Pinpoint the cell where the given text exists, returning its (X, Y) midpoint coordinate. 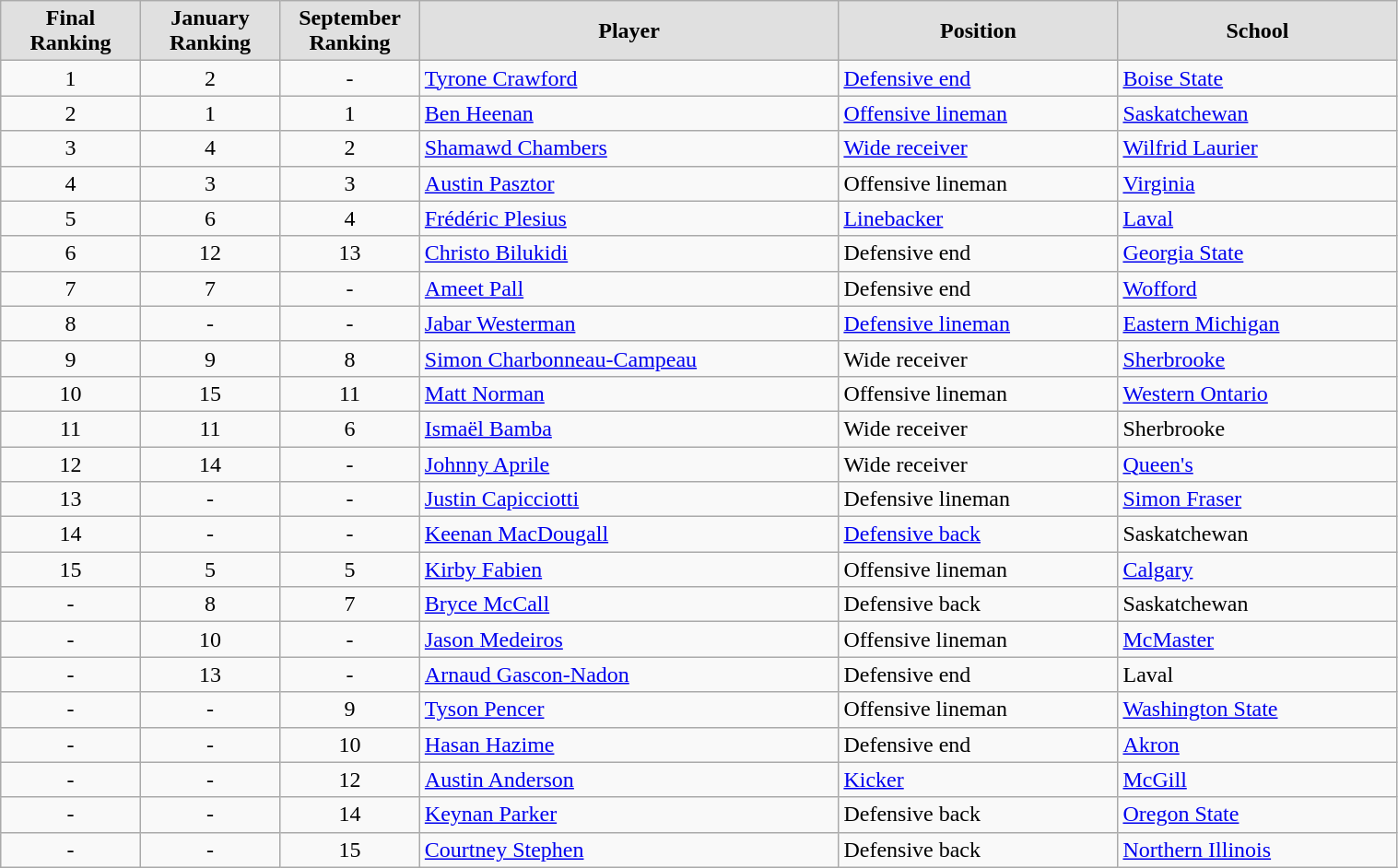
Tyson Pencer (629, 710)
Virginia (1257, 183)
Arnaud Gascon-Nadon (629, 674)
Linebacker (979, 218)
Bryce McCall (629, 604)
Simon Fraser (1257, 499)
Wofford (1257, 288)
FinalRanking (71, 31)
Austin Pasztor (629, 183)
Ben Heenan (629, 113)
Keynan Parker (629, 815)
Frédéric Plesius (629, 218)
Washington State (1257, 710)
Eastern Michigan (1257, 323)
Boise State (1257, 78)
Oregon State (1257, 815)
Ameet Pall (629, 288)
Johnny Aprile (629, 463)
Matt Norman (629, 393)
Western Ontario (1257, 393)
Wilfrid Laurier (1257, 148)
McMaster (1257, 639)
Jason Medeiros (629, 639)
SeptemberRanking (350, 31)
Austin Anderson (629, 780)
School (1257, 31)
Christo Bilukidi (629, 253)
Simon Charbonneau-Campeau (629, 358)
Kirby Fabien (629, 569)
Queen's (1257, 463)
McGill (1257, 780)
Courtney Stephen (629, 850)
Position (979, 31)
Northern Illinois (1257, 850)
Calgary (1257, 569)
Player (629, 31)
Kicker (979, 780)
JanuaryRanking (210, 31)
Georgia State (1257, 253)
Ismaël Bamba (629, 428)
Akron (1257, 745)
Hasan Hazime (629, 745)
Justin Capicciotti (629, 499)
Shamawd Chambers (629, 148)
Jabar Westerman (629, 323)
Tyrone Crawford (629, 78)
Keenan MacDougall (629, 534)
